For the text-containing cell, return its midpoint in (x, y) coordinate format. 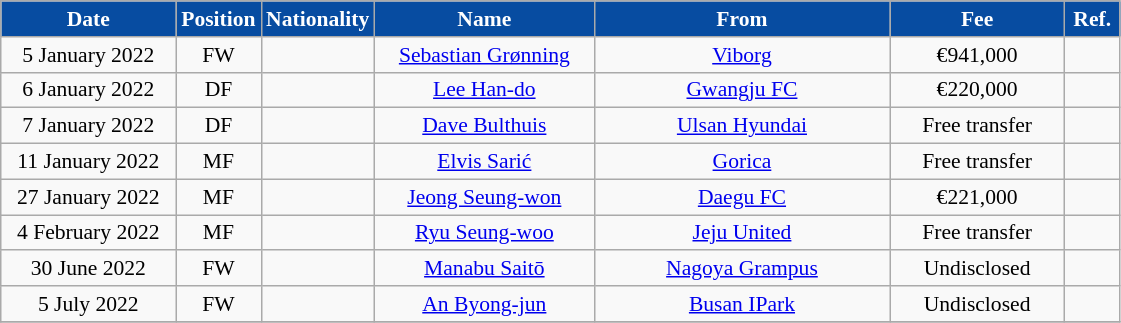
Sebastian Grønning (484, 55)
Jeju United (742, 233)
Dave Bulthuis (484, 126)
Nagoya Grampus (742, 269)
11 January 2022 (88, 162)
Ryu Seung-woo (484, 233)
From (742, 19)
4 February 2022 (88, 233)
5 July 2022 (88, 304)
€941,000 (978, 55)
Busan IPark (742, 304)
Manabu Saitō (484, 269)
Fee (978, 19)
An Byong-jun (484, 304)
Jeong Seung-won (484, 197)
Daegu FC (742, 197)
6 January 2022 (88, 90)
Lee Han-do (484, 90)
Gwangju FC (742, 90)
Name (484, 19)
27 January 2022 (88, 197)
5 January 2022 (88, 55)
Nationality (318, 19)
30 June 2022 (88, 269)
7 January 2022 (88, 126)
Position (218, 19)
Elvis Sarić (484, 162)
Ulsan Hyundai (742, 126)
Date (88, 19)
€220,000 (978, 90)
€221,000 (978, 197)
Gorica (742, 162)
Viborg (742, 55)
Ref. (1092, 19)
